For the text-containing cell, return its midpoint in [x, y] coordinate format. 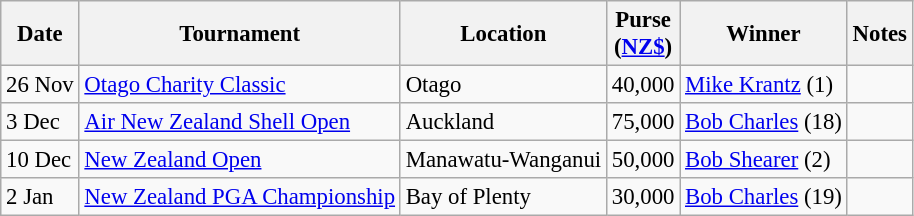
2 Jan [40, 197]
26 Nov [40, 85]
50,000 [642, 160]
Location [503, 34]
75,000 [642, 122]
New Zealand PGA Championship [240, 197]
Otago Charity Classic [240, 85]
Winner [764, 34]
Bay of Plenty [503, 197]
Notes [880, 34]
3 Dec [40, 122]
Otago [503, 85]
30,000 [642, 197]
Mike Krantz (1) [764, 85]
Bob Shearer (2) [764, 160]
New Zealand Open [240, 160]
Purse(NZ$) [642, 34]
40,000 [642, 85]
Bob Charles (19) [764, 197]
Manawatu-Wanganui [503, 160]
Air New Zealand Shell Open [240, 122]
Auckland [503, 122]
10 Dec [40, 160]
Bob Charles (18) [764, 122]
Tournament [240, 34]
Date [40, 34]
